Determine the (x, y) coordinate at the center of the cell enclosing the given text.  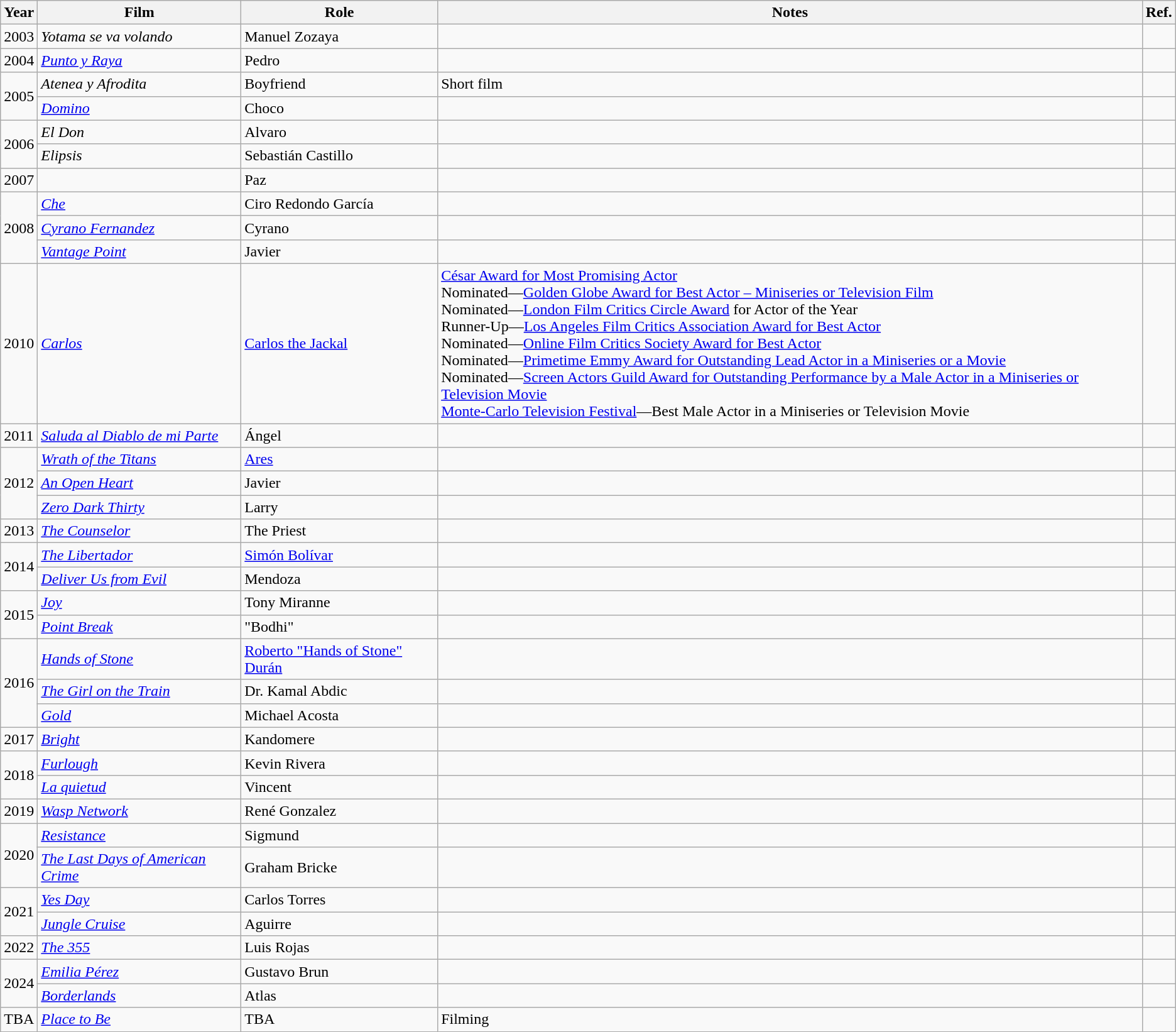
Vincent (339, 787)
Emilia Pérez (139, 972)
Sebastián Castillo (339, 156)
Gustavo Brun (339, 972)
2016 (19, 683)
2008 (19, 228)
Bright (139, 739)
2012 (19, 483)
2006 (19, 144)
Joy (139, 603)
Ciro Redondo García (339, 204)
Borderlands (139, 996)
Jungle Cruise (139, 924)
Yotama se va volando (139, 36)
Manuel Zozaya (339, 36)
2018 (19, 775)
2017 (19, 739)
Place to Be (139, 1019)
Larry (339, 507)
The Priest (339, 531)
Dr. Kamal Abdic (339, 691)
Elipsis (139, 156)
Year (19, 13)
René Gonzalez (339, 811)
"Bodhi" (339, 627)
2021 (19, 912)
Punto y Raya (139, 60)
Yes Day (139, 900)
Ángel (339, 436)
Aguirre (339, 924)
2005 (19, 96)
Wrath of the Titans (139, 459)
2022 (19, 948)
Carlos Torres (339, 900)
Tony Miranne (339, 603)
Resistance (139, 835)
Saluda al Diablo de mi Parte (139, 436)
Role (339, 13)
Zero Dark Thirty (139, 507)
2024 (19, 984)
Che (139, 204)
Atlas (339, 996)
Sigmund (339, 835)
Kandomere (339, 739)
Carlos the Jackal (339, 343)
The Libertador (139, 555)
The Last Days of American Crime (139, 867)
Alvaro (339, 132)
Roberto "Hands of Stone" Durán (339, 659)
Mendoza (339, 579)
Short film (790, 84)
2020 (19, 856)
Cyrano Fernandez (139, 228)
2019 (19, 811)
Ares (339, 459)
Notes (790, 13)
Ref. (1158, 13)
Atenea y Afrodita (139, 84)
Michael Acosta (339, 715)
Cyrano (339, 228)
Carlos (139, 343)
Pedro (339, 60)
Hands of Stone (139, 659)
Deliver Us from Evil (139, 579)
Domino (139, 108)
2015 (19, 615)
2003 (19, 36)
Point Break (139, 627)
2013 (19, 531)
Filming (790, 1019)
Kevin Rivera (339, 763)
Film (139, 13)
2014 (19, 567)
Vantage Point (139, 251)
The Counselor (139, 531)
Luis Rojas (339, 948)
Wasp Network (139, 811)
2007 (19, 180)
Boyfriend (339, 84)
Choco (339, 108)
The Girl on the Train (139, 691)
Paz (339, 180)
Furlough (139, 763)
The 355 (139, 948)
La quietud (139, 787)
2011 (19, 436)
Gold (139, 715)
2004 (19, 60)
Simón Bolívar (339, 555)
El Don (139, 132)
Graham Bricke (339, 867)
An Open Heart (139, 483)
2010 (19, 343)
